Output the (x, y) coordinate of the center of the cell containing the given text.  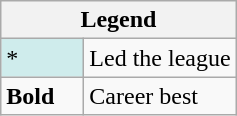
Led the league (160, 58)
* (42, 58)
Career best (160, 96)
Bold (42, 96)
Legend (118, 20)
